Determine the (x, y) coordinate at the center of the cell enclosing the given text.  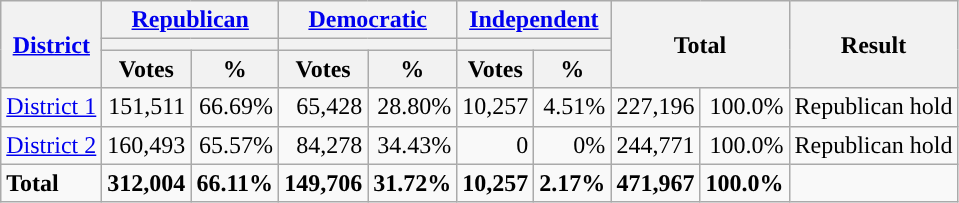
65.57% (235, 145)
Result (874, 44)
4.51% (572, 107)
227,196 (656, 107)
0 (496, 145)
244,771 (656, 145)
151,511 (146, 107)
31.72% (412, 183)
312,004 (146, 183)
149,706 (324, 183)
84,278 (324, 145)
2.17% (572, 183)
66.11% (235, 183)
Independent (534, 20)
65,428 (324, 107)
District (52, 44)
District 1 (52, 107)
34.43% (412, 145)
District 2 (52, 145)
Democratic (368, 20)
Republican (190, 20)
471,967 (656, 183)
66.69% (235, 107)
160,493 (146, 145)
28.80% (412, 107)
0% (572, 145)
